Locate the cell with the specified text and output its [X, Y] center coordinate. 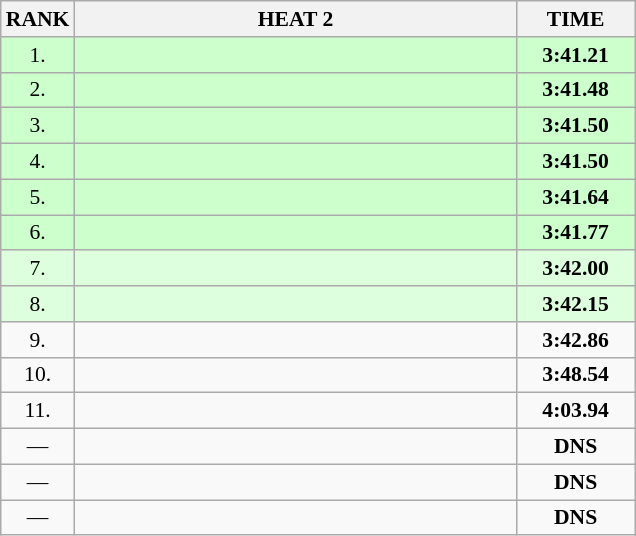
7. [38, 269]
3:41.77 [576, 233]
5. [38, 197]
HEAT 2 [295, 19]
8. [38, 304]
3:42.00 [576, 269]
3:41.64 [576, 197]
4. [38, 162]
RANK [38, 19]
2. [38, 90]
4:03.94 [576, 411]
9. [38, 340]
3:48.54 [576, 375]
1. [38, 55]
TIME [576, 19]
11. [38, 411]
6. [38, 233]
10. [38, 375]
3:41.48 [576, 90]
3:41.21 [576, 55]
3. [38, 126]
3:42.15 [576, 304]
3:42.86 [576, 340]
